Scan for the cell matching the given text and deliver its (X, Y) coordinate at center. 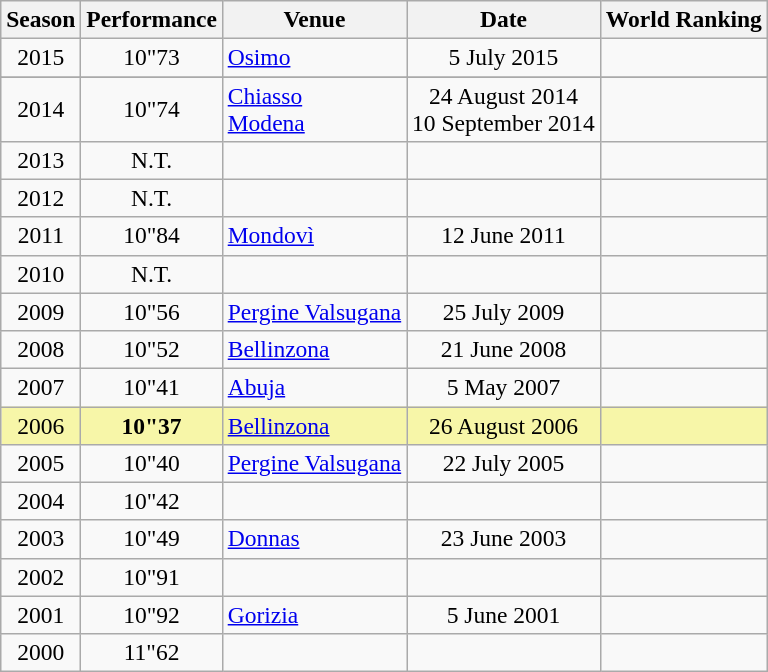
10"41 (152, 387)
Osimo (314, 57)
22 July 2005 (504, 463)
2014 (41, 108)
5 June 2001 (504, 615)
Mondovì (314, 236)
2001 (41, 615)
10"74 (152, 108)
2013 (41, 160)
2009 (41, 312)
2007 (41, 387)
10"56 (152, 312)
10"84 (152, 236)
Season (41, 19)
2004 (41, 501)
26 August 2006 (504, 425)
2003 (41, 539)
2006 (41, 425)
2010 (41, 274)
World Ranking (684, 19)
2005 (41, 463)
10"40 (152, 463)
11"62 (152, 652)
21 June 2008 (504, 349)
Gorizia (314, 615)
10"73 (152, 57)
23 June 2003 (504, 539)
5 May 2007 (504, 387)
Donnas (314, 539)
Date (504, 19)
10"49 (152, 539)
2002 (41, 577)
10"42 (152, 501)
25 July 2009 (504, 312)
Chiasso Modena (314, 108)
5 July 2015 (504, 57)
10"52 (152, 349)
10"92 (152, 615)
Venue (314, 19)
10"91 (152, 577)
2012 (41, 198)
24 August 201410 September 2014 (504, 108)
Abuja (314, 387)
2011 (41, 236)
12 June 2011 (504, 236)
Performance (152, 19)
2008 (41, 349)
2000 (41, 652)
10"37 (152, 425)
2015 (41, 57)
